Search for the cell housing the specified text and yield its (x, y) center coordinate. 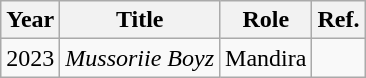
Mandira (266, 58)
2023 (30, 58)
Ref. (338, 20)
Mussoriie Boyz (140, 58)
Role (266, 20)
Title (140, 20)
Year (30, 20)
